Identify which cell holds the provided text, then report its (x, y) central coordinate. 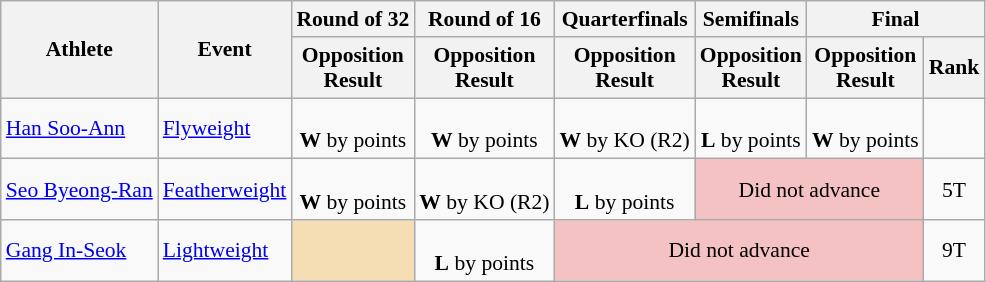
Athlete (80, 50)
5T (954, 190)
Rank (954, 68)
Round of 32 (352, 19)
Flyweight (225, 128)
Event (225, 50)
Lightweight (225, 250)
9T (954, 250)
Final (896, 19)
Seo Byeong-Ran (80, 190)
Quarterfinals (625, 19)
Semifinals (751, 19)
Han Soo-Ann (80, 128)
Gang In-Seok (80, 250)
Featherweight (225, 190)
Round of 16 (484, 19)
